Return the (X, Y) coordinate for the center point of the cell that contains the specified text.  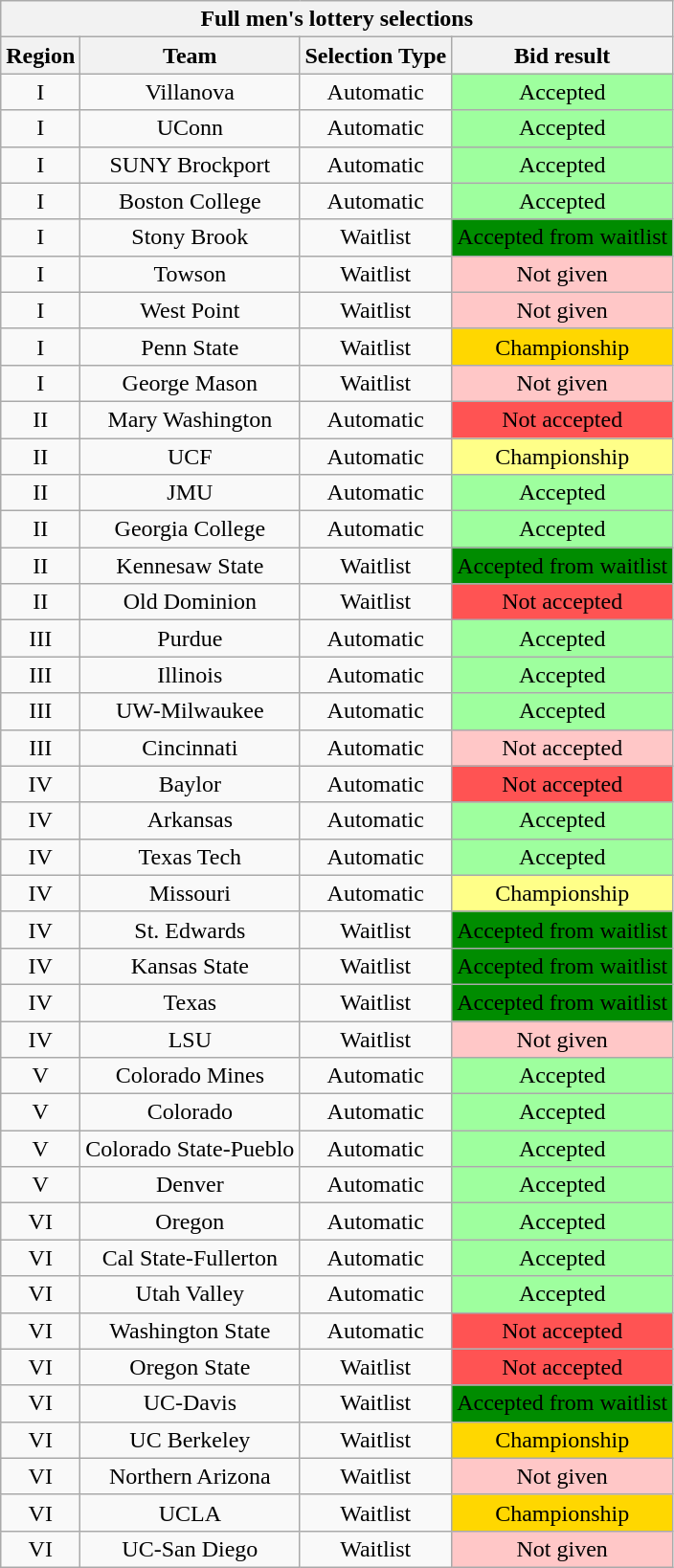
Texas (190, 1002)
Washington State (190, 1331)
Region (40, 56)
UC-Davis (190, 1403)
Selection Type (375, 56)
Towson (190, 274)
Colorado (190, 1112)
Full men's lottery selections (337, 19)
Utah Valley (190, 1294)
Denver (190, 1185)
St. Edwards (190, 930)
UC-San Diego (190, 1549)
Georgia College (190, 529)
Texas Tech (190, 857)
Colorado Mines (190, 1076)
UCLA (190, 1512)
Oregon State (190, 1367)
Missouri (190, 893)
Mary Washington (190, 419)
Baylor (190, 784)
George Mason (190, 383)
Stony Brook (190, 237)
SUNY Brockport (190, 165)
UW-Milwaukee (190, 711)
LSU (190, 1039)
UConn (190, 128)
UCF (190, 457)
Oregon (190, 1221)
Arkansas (190, 820)
Cal State-Fullerton (190, 1258)
UC Berkeley (190, 1440)
Cincinnati (190, 748)
Purdue (190, 638)
Penn State (190, 347)
Kansas State (190, 966)
Kennesaw State (190, 566)
JMU (190, 493)
Old Dominion (190, 602)
West Point (190, 310)
Northern Arizona (190, 1476)
Bid result (563, 56)
Team (190, 56)
Villanova (190, 92)
Illinois (190, 675)
Colorado State-Pueblo (190, 1149)
Boston College (190, 201)
